Search for the cell housing the specified text and yield its [X, Y] center coordinate. 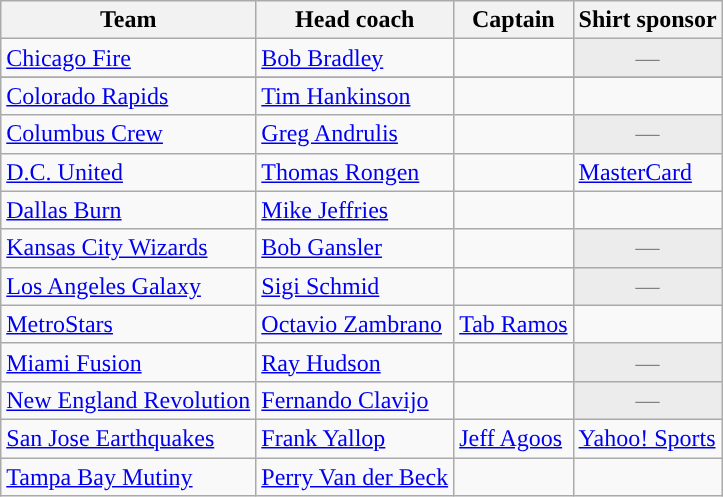
MetroStars [128, 324]
Kansas City Wizards [128, 248]
Yahoo! Sports [648, 438]
Frank Yallop [355, 438]
Jeff Agoos [514, 438]
Mike Jeffries [355, 210]
Dallas Burn [128, 210]
Head coach [355, 20]
New England Revolution [128, 400]
Los Angeles Galaxy [128, 286]
Perry Van der Beck [355, 477]
Chicago Fire [128, 58]
Ray Hudson [355, 362]
Colorado Rapids [128, 96]
Tampa Bay Mutiny [128, 477]
Tab Ramos [514, 324]
Octavio Zambrano [355, 324]
Miami Fusion [128, 362]
Tim Hankinson [355, 96]
Team [128, 20]
Captain [514, 20]
Columbus Crew [128, 134]
Bob Gansler [355, 248]
Fernando Clavijo [355, 400]
Bob Bradley [355, 58]
Sigi Schmid [355, 286]
Shirt sponsor [648, 20]
Thomas Rongen [355, 172]
D.C. United [128, 172]
Greg Andrulis [355, 134]
San Jose Earthquakes [128, 438]
MasterCard [648, 172]
